For the text-containing cell, return its midpoint in (X, Y) coordinate format. 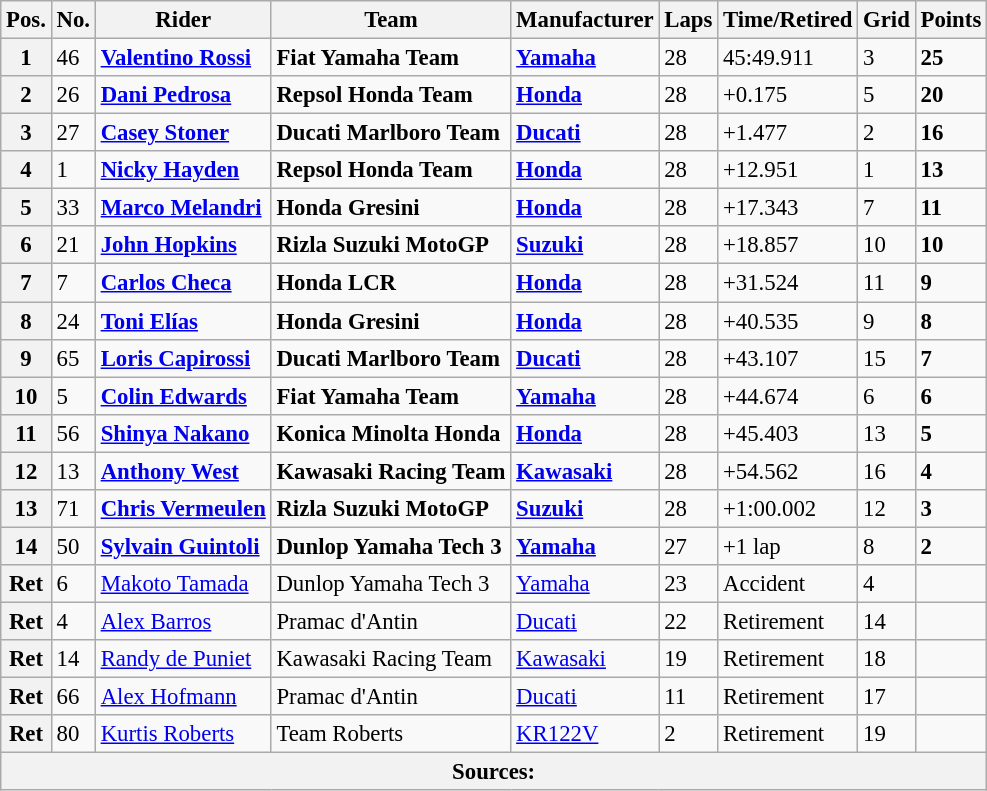
+18.857 (788, 245)
15 (886, 358)
+44.674 (788, 396)
Grid (886, 20)
21 (73, 245)
25 (950, 58)
17 (886, 697)
Toni Elías (183, 321)
Sylvain Guintoli (183, 546)
33 (73, 208)
Colin Edwards (183, 396)
65 (73, 358)
Points (950, 20)
Anthony West (183, 471)
+43.107 (788, 358)
45:49.911 (788, 58)
Alex Barros (183, 621)
Team (391, 20)
+1 lap (788, 546)
23 (688, 584)
+40.535 (788, 321)
+1.477 (788, 133)
50 (73, 546)
KR122V (585, 734)
Kurtis Roberts (183, 734)
Accident (788, 584)
Pos. (26, 20)
71 (73, 509)
No. (73, 20)
+54.562 (788, 471)
Marco Melandri (183, 208)
Makoto Tamada (183, 584)
+1:00.002 (788, 509)
Team Roberts (391, 734)
46 (73, 58)
Laps (688, 20)
+17.343 (788, 208)
Time/Retired (788, 20)
22 (688, 621)
56 (73, 433)
Nicky Hayden (183, 170)
24 (73, 321)
Valentino Rossi (183, 58)
Honda LCR (391, 283)
+0.175 (788, 95)
66 (73, 697)
Sources: (494, 772)
20 (950, 95)
Chris Vermeulen (183, 509)
26 (73, 95)
80 (73, 734)
Carlos Checa (183, 283)
Manufacturer (585, 20)
Loris Capirossi (183, 358)
John Hopkins (183, 245)
+31.524 (788, 283)
Shinya Nakano (183, 433)
Rider (183, 20)
18 (886, 659)
+12.951 (788, 170)
Konica Minolta Honda (391, 433)
Dani Pedrosa (183, 95)
Alex Hofmann (183, 697)
Randy de Puniet (183, 659)
Casey Stoner (183, 133)
+45.403 (788, 433)
